Return the (X, Y) coordinate for the center point of the cell that contains the specified text.  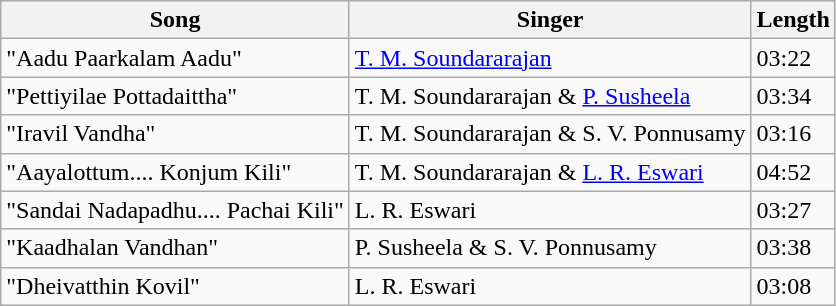
Length (793, 20)
04:52 (793, 172)
Singer (550, 20)
03:27 (793, 210)
"Sandai Nadapadhu.... Pachai Kili" (176, 210)
03:08 (793, 286)
03:16 (793, 134)
"Aayalottum.... Konjum Kili" (176, 172)
T. M. Soundararajan & L. R. Eswari (550, 172)
03:38 (793, 248)
"Iravil Vandha" (176, 134)
P. Susheela & S. V. Ponnusamy (550, 248)
Song (176, 20)
03:22 (793, 58)
T. M. Soundararajan & S. V. Ponnusamy (550, 134)
T. M. Soundararajan (550, 58)
"Kaadhalan Vandhan" (176, 248)
"Aadu Paarkalam Aadu" (176, 58)
"Pettiyilae Pottadaittha" (176, 96)
T. M. Soundararajan & P. Susheela (550, 96)
03:34 (793, 96)
"Dheivatthin Kovil" (176, 286)
